Pinpoint the cell where the given text exists, returning its [X, Y] midpoint coordinate. 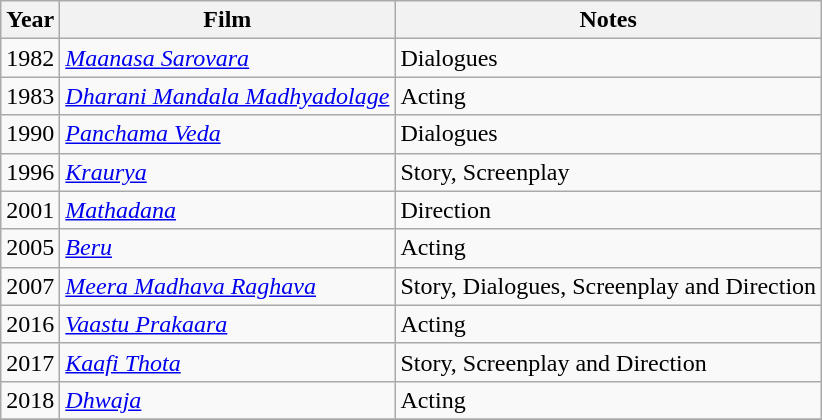
Dhwaja [228, 400]
Story, Dialogues, Screenplay and Direction [608, 286]
Story, Screenplay [608, 172]
2007 [30, 286]
Year [30, 20]
Mathadana [228, 210]
Dharani Mandala Madhyadolage [228, 96]
1990 [30, 134]
2016 [30, 324]
1983 [30, 96]
2001 [30, 210]
Story, Screenplay and Direction [608, 362]
Beru [228, 248]
Vaastu Prakaara [228, 324]
Notes [608, 20]
1982 [30, 58]
2017 [30, 362]
Kaafi Thota [228, 362]
Panchama Veda [228, 134]
Maanasa Sarovara [228, 58]
2018 [30, 400]
1996 [30, 172]
Kraurya [228, 172]
Direction [608, 210]
2005 [30, 248]
Meera Madhava Raghava [228, 286]
Film [228, 20]
